Provide the (X, Y) coordinate of the cell's center where the given text is located.  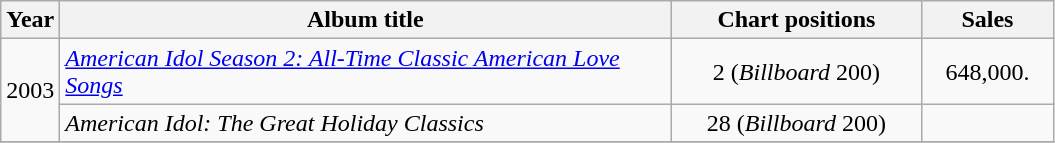
Chart positions (796, 20)
American Idol: The Great Holiday Classics (366, 123)
Album title (366, 20)
2003 (30, 90)
28 (Billboard 200) (796, 123)
American Idol Season 2: All-Time Classic American Love Songs (366, 72)
Sales (988, 20)
Year (30, 20)
648,000. (988, 72)
2 (Billboard 200) (796, 72)
